Return the (x, y) coordinate for the center point of the cell that contains the specified text.  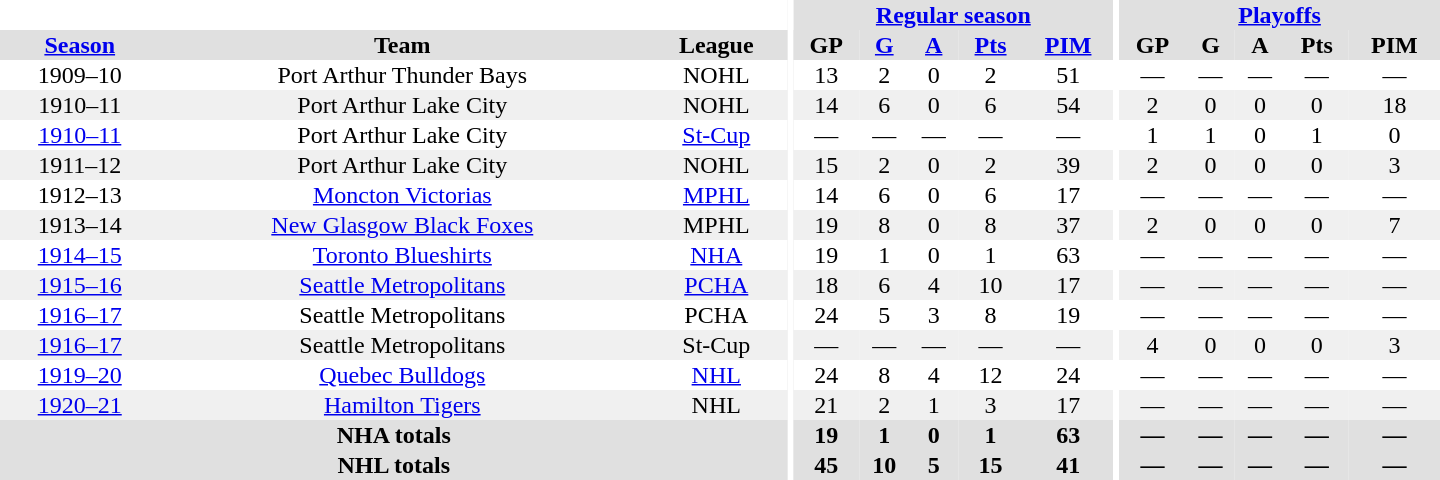
7 (1394, 225)
45 (826, 465)
NHA (716, 255)
League (716, 45)
NHA totals (394, 435)
1913–14 (80, 225)
1911–12 (80, 165)
51 (1068, 75)
Quebec Bulldogs (402, 375)
Moncton Victorias (402, 195)
54 (1068, 105)
New Glasgow Black Foxes (402, 225)
1909–10 (80, 75)
Hamilton Tigers (402, 405)
1919–20 (80, 375)
1920–21 (80, 405)
Regular season (954, 15)
1915–16 (80, 285)
1912–13 (80, 195)
12 (990, 375)
Playoffs (1280, 15)
41 (1068, 465)
13 (826, 75)
Team (402, 45)
Port Arthur Thunder Bays (402, 75)
Season (80, 45)
39 (1068, 165)
37 (1068, 225)
Toronto Blueshirts (402, 255)
1914–15 (80, 255)
21 (826, 405)
NHL totals (394, 465)
